Capture the cell that displays the provided text and extract its [X, Y] central coordinate. 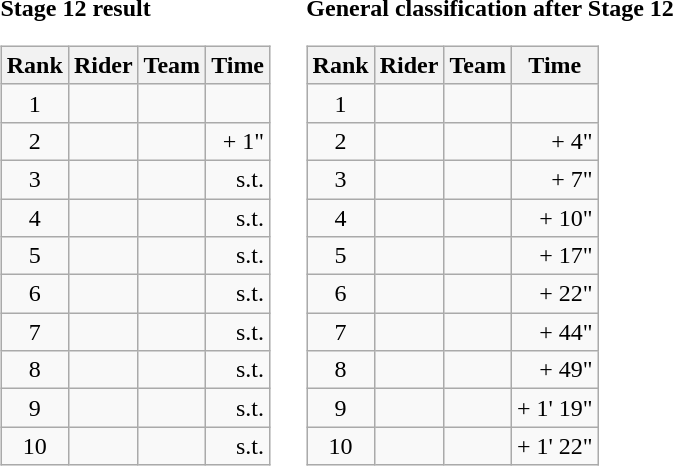
+ 4" [554, 141]
+ 22" [554, 294]
+ 7" [554, 179]
+ 10" [554, 217]
+ 1' 19" [554, 408]
+ 1" [238, 141]
+ 49" [554, 370]
+ 1' 22" [554, 446]
+ 17" [554, 256]
+ 44" [554, 332]
